Determine the (X, Y) coordinate at the center of the cell enclosing the given text.  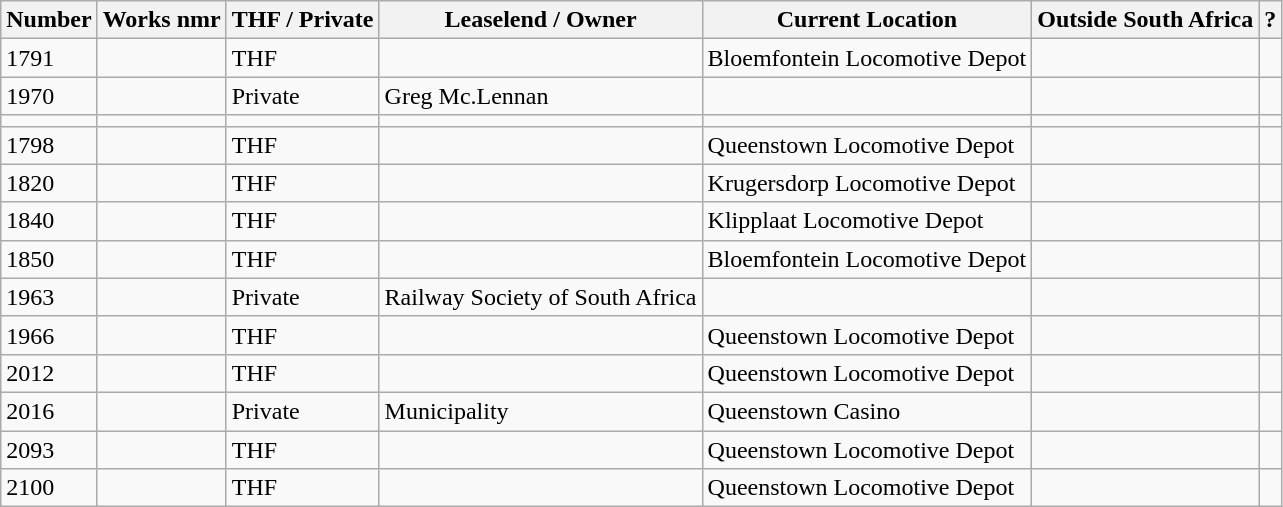
1791 (49, 58)
? (1270, 20)
2016 (49, 411)
THF / Private (302, 20)
Railway Society of South Africa (540, 297)
2012 (49, 373)
Klipplaat Locomotive Depot (867, 221)
Queenstown Casino (867, 411)
2093 (49, 449)
1798 (49, 145)
Current Location (867, 20)
1840 (49, 221)
Number (49, 20)
Municipality (540, 411)
Krugersdorp Locomotive Depot (867, 183)
1966 (49, 335)
1850 (49, 259)
1970 (49, 96)
Leaselend / Owner (540, 20)
1820 (49, 183)
1963 (49, 297)
Greg Mc.Lennan (540, 96)
Outside South Africa (1146, 20)
Works nmr (162, 20)
2100 (49, 488)
